Return the [x, y] coordinate for the center point of the cell that contains the specified text.  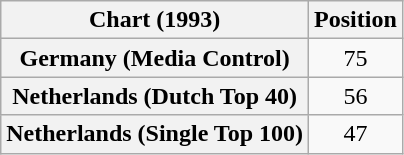
Position [356, 20]
75 [356, 58]
Germany (Media Control) [155, 58]
Netherlands (Dutch Top 40) [155, 96]
47 [356, 134]
Netherlands (Single Top 100) [155, 134]
56 [356, 96]
Chart (1993) [155, 20]
